Return the (x, y) coordinate for the center point of the cell that contains the specified text.  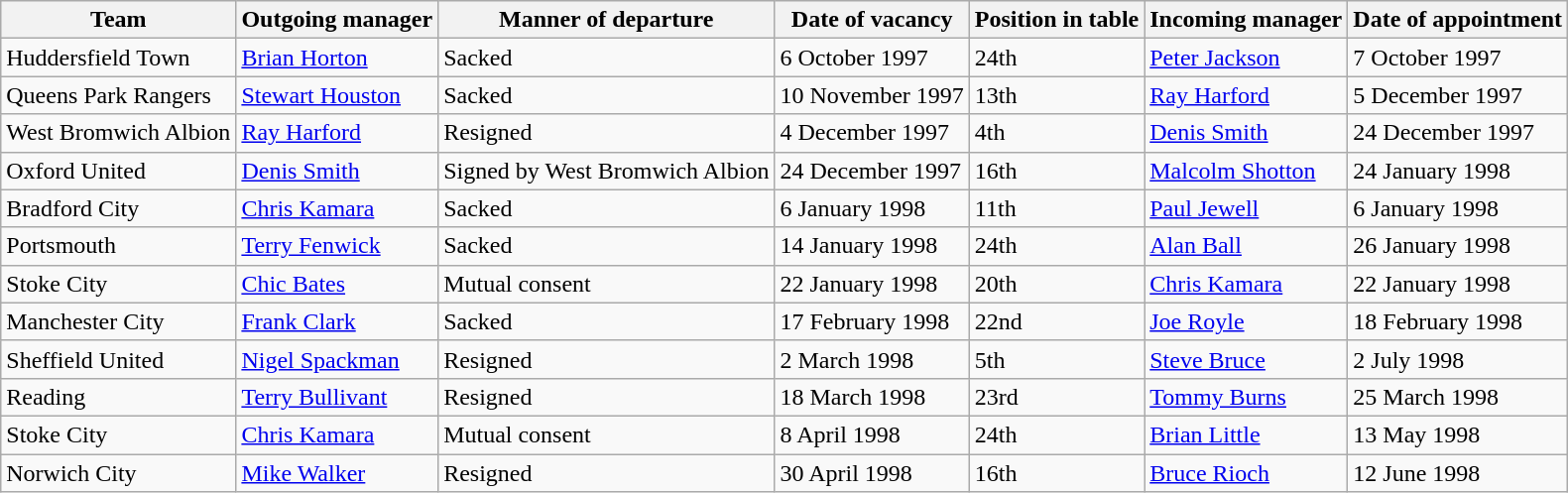
Stewart Houston (337, 95)
24 January 1998 (1458, 171)
20th (1056, 284)
Queens Park Rangers (119, 95)
22nd (1056, 321)
25 March 1998 (1458, 397)
13 May 1998 (1458, 434)
Brian Horton (337, 58)
4 December 1997 (872, 133)
30 April 1998 (872, 473)
Reading (119, 397)
Signed by West Bromwich Albion (607, 171)
Chic Bates (337, 284)
10 November 1997 (872, 95)
12 June 1998 (1458, 473)
Tommy Burns (1246, 397)
Date of appointment (1458, 20)
18 March 1998 (872, 397)
Manchester City (119, 321)
Steve Bruce (1246, 359)
17 February 1998 (872, 321)
Sheffield United (119, 359)
Bradford City (119, 208)
Terry Bullivant (337, 397)
Date of vacancy (872, 20)
Position in table (1056, 20)
Portsmouth (119, 246)
14 January 1998 (872, 246)
13th (1056, 95)
Norwich City (119, 473)
Team (119, 20)
Manner of departure (607, 20)
5 December 1997 (1458, 95)
Malcolm Shotton (1246, 171)
Frank Clark (337, 321)
Joe Royle (1246, 321)
Peter Jackson (1246, 58)
2 March 1998 (872, 359)
18 February 1998 (1458, 321)
Outgoing manager (337, 20)
Paul Jewell (1246, 208)
23rd (1056, 397)
Bruce Rioch (1246, 473)
5th (1056, 359)
2 July 1998 (1458, 359)
6 October 1997 (872, 58)
Nigel Spackman (337, 359)
Huddersfield Town (119, 58)
4th (1056, 133)
Incoming manager (1246, 20)
11th (1056, 208)
26 January 1998 (1458, 246)
Brian Little (1246, 434)
Oxford United (119, 171)
Mike Walker (337, 473)
7 October 1997 (1458, 58)
Alan Ball (1246, 246)
8 April 1998 (872, 434)
West Bromwich Albion (119, 133)
Terry Fenwick (337, 246)
